Output the [X, Y] coordinate of the center of the cell containing the given text.  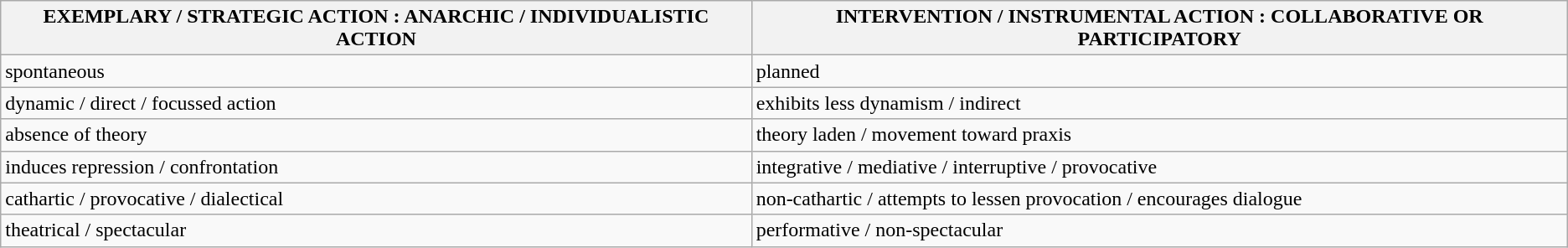
cathartic / provocative / dialectical [376, 199]
non-cathartic / attempts to lessen provocation / encourages dialogue [1159, 199]
spontaneous [376, 71]
performative / non-spectacular [1159, 230]
INTERVENTION / INSTRUMENTAL ACTION : COLLABORATIVE OR PARTICIPATORY [1159, 28]
induces repression / confrontation [376, 167]
EXEMPLARY / STRATEGIC ACTION : ANARCHIC / INDIVIDUALISTIC ACTION [376, 28]
integrative / mediative / interruptive / provocative [1159, 167]
exhibits less dynamism / indirect [1159, 103]
dynamic / direct / focussed action [376, 103]
planned [1159, 71]
absence of theory [376, 135]
theatrical / spectacular [376, 230]
theory laden / movement toward praxis [1159, 135]
